Return [X, Y] of the center of cell containing provided text 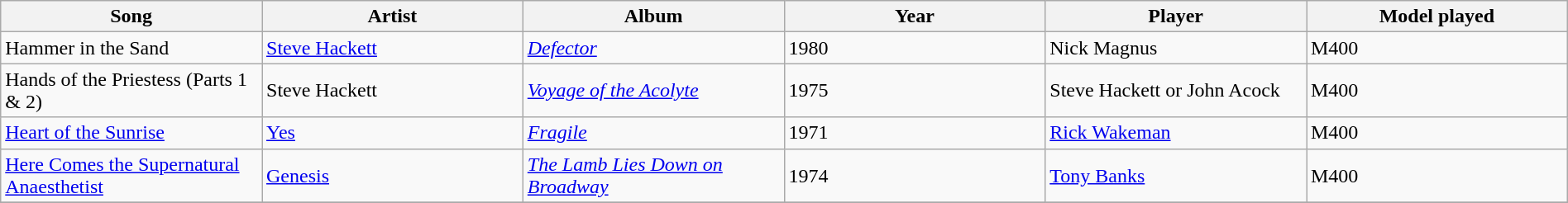
Genesis [392, 175]
Song [131, 17]
Steve Hackett or John Acock [1176, 91]
Heart of the Sunrise [131, 133]
Hammer in the Sand [131, 48]
Hands of the Priestess (Parts 1 & 2) [131, 91]
Album [653, 17]
Defector [653, 48]
Yes [392, 133]
Fragile [653, 133]
Artist [392, 17]
Model played [1437, 17]
1980 [915, 48]
Voyage of the Acolyte [653, 91]
Here Comes the Supernatural Anaesthetist [131, 175]
Year [915, 17]
1975 [915, 91]
Rick Wakeman [1176, 133]
The Lamb Lies Down on Broadway [653, 175]
1971 [915, 133]
Player [1176, 17]
Tony Banks [1176, 175]
1974 [915, 175]
Nick Magnus [1176, 48]
